Find where the given text appears and provide that cell's center as (X, Y) coordinate. 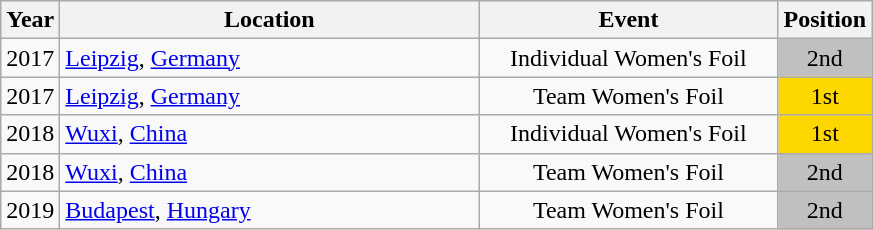
Position (825, 20)
Location (270, 20)
Budapest, Hungary (270, 210)
Year (30, 20)
Event (628, 20)
2019 (30, 210)
